Detect which cell encompasses the target text, then output its [X, Y] center coordinate. 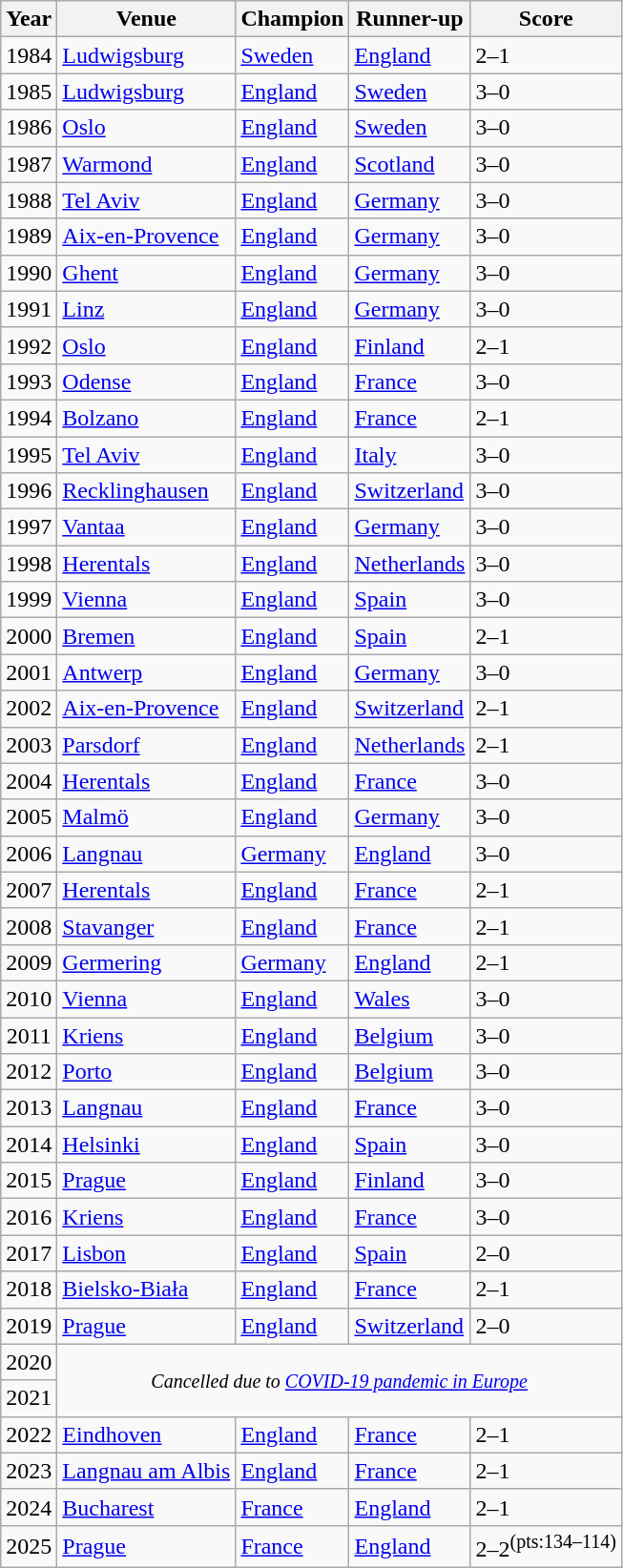
2006 [29, 854]
2013 [29, 1108]
Lisbon [147, 1253]
Cancelled due to COVID-19 pandemic in Europe [340, 1380]
Parsdorf [147, 745]
1988 [29, 200]
2017 [29, 1253]
Porto [147, 1072]
Runner-up [410, 19]
Bolzano [147, 418]
2000 [29, 636]
2015 [29, 1181]
Langnau am Albis [147, 1471]
2020 [29, 1362]
2012 [29, 1072]
1997 [29, 527]
Warmond [147, 164]
2019 [29, 1326]
2001 [29, 672]
Odense [147, 382]
1996 [29, 491]
Malmö [147, 817]
1986 [29, 128]
Germering [147, 962]
2014 [29, 1145]
Bucharest [147, 1507]
2011 [29, 1035]
1993 [29, 382]
1994 [29, 418]
2005 [29, 817]
Scotland [410, 164]
Stavanger [147, 926]
2023 [29, 1471]
2018 [29, 1289]
2021 [29, 1398]
Venue [147, 19]
Bremen [147, 636]
2–2(pts:134–114) [546, 1547]
2025 [29, 1547]
Ghent [147, 273]
1989 [29, 237]
2002 [29, 709]
Bielsko-Biała [147, 1289]
1998 [29, 564]
Helsinki [147, 1145]
1984 [29, 55]
2004 [29, 781]
2024 [29, 1507]
Year [29, 19]
1985 [29, 92]
Vantaa [147, 527]
2007 [29, 890]
Linz [147, 309]
Recklinghausen [147, 491]
1995 [29, 455]
1999 [29, 600]
Wales [410, 999]
1992 [29, 345]
Italy [410, 455]
Score [546, 19]
Eindhoven [147, 1434]
2016 [29, 1217]
2009 [29, 962]
2022 [29, 1434]
1990 [29, 273]
1991 [29, 309]
1987 [29, 164]
2003 [29, 745]
2010 [29, 999]
Champion [292, 19]
2008 [29, 926]
Antwerp [147, 672]
